Return the (X, Y) coordinate for the center point of the cell that contains the specified text.  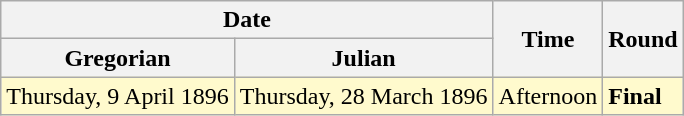
Julian (364, 58)
Gregorian (118, 58)
Round (643, 39)
Time (548, 39)
Afternoon (548, 96)
Date (247, 20)
Thursday, 9 April 1896 (118, 96)
Final (643, 96)
Thursday, 28 March 1896 (364, 96)
